Locate the cell with the specified text and output its (X, Y) center coordinate. 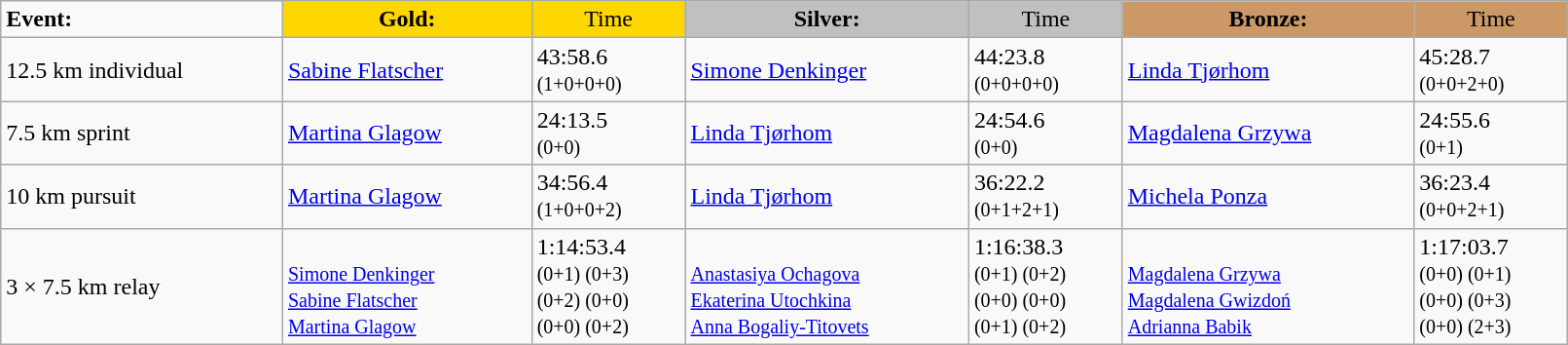
Silver: (827, 19)
24:55.6(0+1) (1491, 133)
44:23.8(0+0+0+0) (1045, 70)
Magdalena Grzywa Magdalena Gwizdoń Adrianna Babik (1268, 287)
1:16:38.3 (0+1) (0+2)(0+0) (0+0)(0+1) (0+2) (1045, 287)
Anastasiya Ochagova Ekaterina Utochkina Anna Bogaliy-Titovets (827, 287)
34:56.4 (1+0+0+2) (608, 197)
1:14:53.4 (0+1) (0+3)(0+2) (0+0)(0+0) (0+2) (608, 287)
24:13.5(0+0) (608, 133)
36:23.4(0+0+2+1) (1491, 197)
36:22.2 (0+1+2+1) (1045, 197)
Sabine Flatscher (407, 70)
Magdalena Grzywa (1268, 133)
Gold: (407, 19)
Event: (142, 19)
24:54.6(0+0) (1045, 133)
3 × 7.5 km relay (142, 287)
1:17:03.7 (0+0) (0+1)(0+0) (0+3)(0+0) (2+3) (1491, 287)
43:58.6(1+0+0+0) (608, 70)
Michela Ponza (1268, 197)
12.5 km individual (142, 70)
7.5 km sprint (142, 133)
Simone Denkinger (827, 70)
10 km pursuit (142, 197)
Simone Denkinger Sabine Flatscher Martina Glagow (407, 287)
Bronze: (1268, 19)
45:28.7(0+0+2+0) (1491, 70)
